Pinpoint the cell where the given text exists, returning its [X, Y] midpoint coordinate. 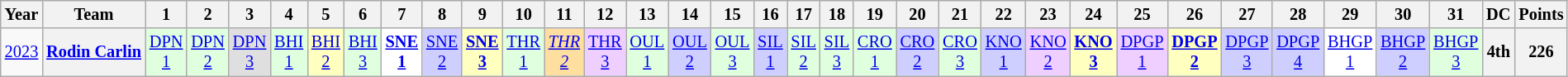
BHI1 [289, 52]
29 [1350, 14]
SIL1 [770, 52]
Rodin Carlin [94, 52]
11 [564, 14]
6 [363, 14]
16 [770, 14]
10 [523, 14]
CRO1 [875, 52]
4th [1499, 52]
19 [875, 14]
226 [1541, 52]
DPGP1 [1143, 52]
BHI2 [325, 52]
Team [94, 14]
22 [1004, 14]
DPN3 [249, 52]
BHGP1 [1350, 52]
SNE3 [482, 52]
1 [166, 14]
25 [1143, 14]
21 [960, 14]
12 [605, 14]
OUL2 [690, 52]
18 [837, 14]
DC [1499, 14]
24 [1093, 14]
OUL1 [648, 52]
OUL3 [733, 52]
SNE2 [442, 52]
SIL2 [804, 52]
DPN1 [166, 52]
THR2 [564, 52]
DPGP4 [1298, 52]
14 [690, 14]
SIL3 [837, 52]
KNO1 [1004, 52]
27 [1247, 14]
2023 [21, 52]
28 [1298, 14]
BHI3 [363, 52]
Points [1541, 14]
2 [207, 14]
30 [1403, 14]
THR3 [605, 52]
SNE1 [402, 52]
23 [1048, 14]
5 [325, 14]
DPGP2 [1195, 52]
31 [1456, 14]
DPGP3 [1247, 52]
4 [289, 14]
THR1 [523, 52]
BHGP3 [1456, 52]
7 [402, 14]
3 [249, 14]
26 [1195, 14]
KNO3 [1093, 52]
8 [442, 14]
BHGP2 [1403, 52]
9 [482, 14]
13 [648, 14]
KNO2 [1048, 52]
CRO2 [918, 52]
DPN2 [207, 52]
Year [21, 14]
20 [918, 14]
CRO3 [960, 52]
15 [733, 14]
17 [804, 14]
